Extract the (x, y) coordinate from the center of the cell holding the provided text.  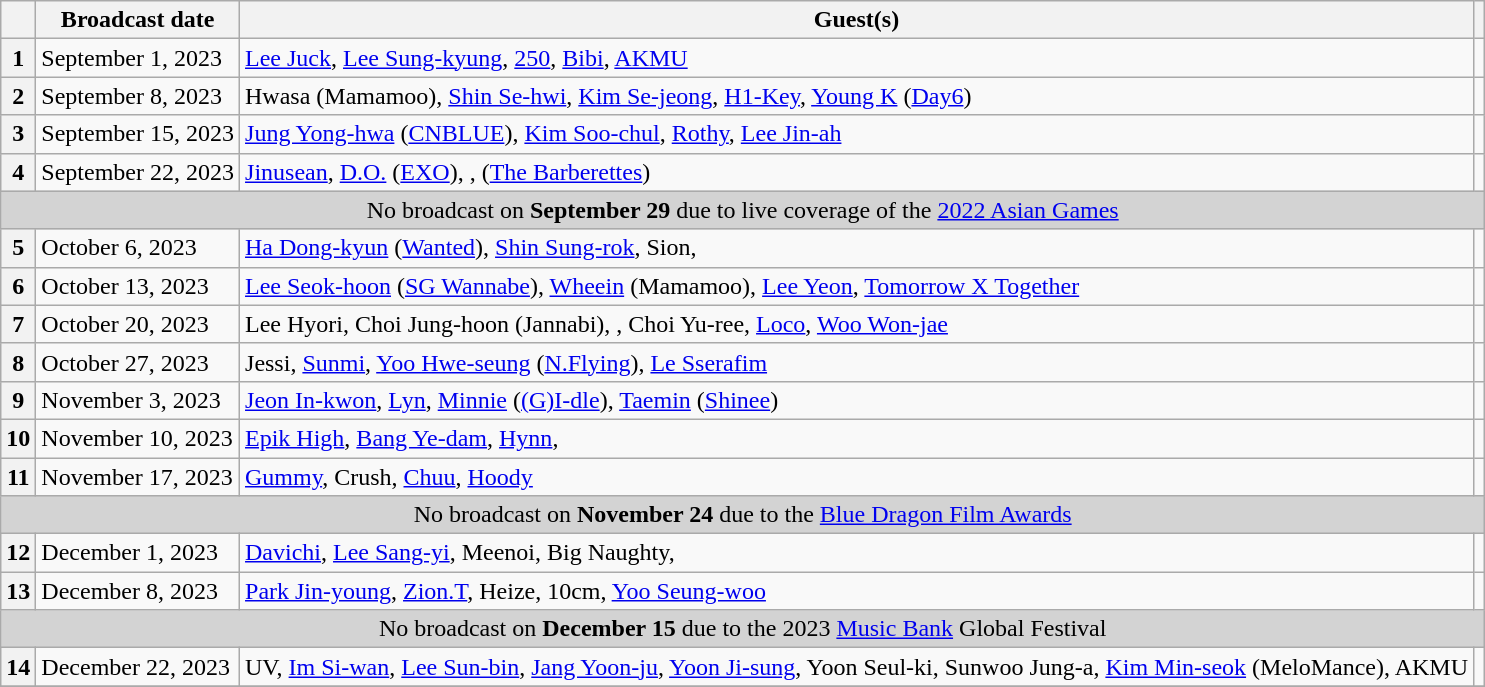
October 27, 2023 (138, 362)
11 (18, 477)
December 8, 2023 (138, 591)
No broadcast on December 15 due to the 2023 Music Bank Global Festival (743, 629)
1 (18, 58)
Lee Hyori, Choi Jung-hoon (Jannabi), , Choi Yu-ree, Loco, Woo Won-jae (857, 324)
Guest(s) (857, 20)
No broadcast on September 29 due to live coverage of the 2022 Asian Games (743, 210)
8 (18, 362)
Epik High, Bang Ye-dam, Hynn, (857, 438)
4 (18, 172)
September 1, 2023 (138, 58)
Lee Seok-hoon (SG Wannabe), Wheein (Mamamoo), Lee Yeon, Tomorrow X Together (857, 286)
Lee Juck, Lee Sung-kyung, 250, Bibi, AKMU (857, 58)
3 (18, 134)
September 22, 2023 (138, 172)
December 1, 2023 (138, 553)
Broadcast date (138, 20)
September 8, 2023 (138, 96)
December 22, 2023 (138, 667)
Jessi, Sunmi, Yoo Hwe-seung (N.Flying), Le Sserafim (857, 362)
2 (18, 96)
Jeon In-kwon, Lyn, Minnie ((G)I-dle), Taemin (Shinee) (857, 400)
Davichi, Lee Sang-yi, Meenoi, Big Naughty, (857, 553)
November 10, 2023 (138, 438)
November 17, 2023 (138, 477)
10 (18, 438)
Jinusean, D.O. (EXO), , (The Barberettes) (857, 172)
Jung Yong-hwa (CNBLUE), Kim Soo-chul, Rothy, Lee Jin-ah (857, 134)
September 15, 2023 (138, 134)
November 3, 2023 (138, 400)
9 (18, 400)
12 (18, 553)
Ha Dong-kyun (Wanted), Shin Sung-rok, Sion, (857, 248)
13 (18, 591)
7 (18, 324)
No broadcast on November 24 due to the Blue Dragon Film Awards (743, 515)
October 13, 2023 (138, 286)
14 (18, 667)
5 (18, 248)
October 20, 2023 (138, 324)
October 6, 2023 (138, 248)
Park Jin-young, Zion.T, Heize, 10cm, Yoo Seung-woo (857, 591)
Hwasa (Mamamoo), Shin Se-hwi, Kim Se-jeong, H1-Key, Young K (Day6) (857, 96)
6 (18, 286)
Gummy, Crush, Chuu, Hoody (857, 477)
UV, Im Si-wan, Lee Sun-bin, Jang Yoon-ju, Yoon Ji-sung, Yoon Seul-ki, Sunwoo Jung-a, Kim Min-seok (MeloMance), AKMU (857, 667)
